Locate the cell with the specified text and output its [x, y] center coordinate. 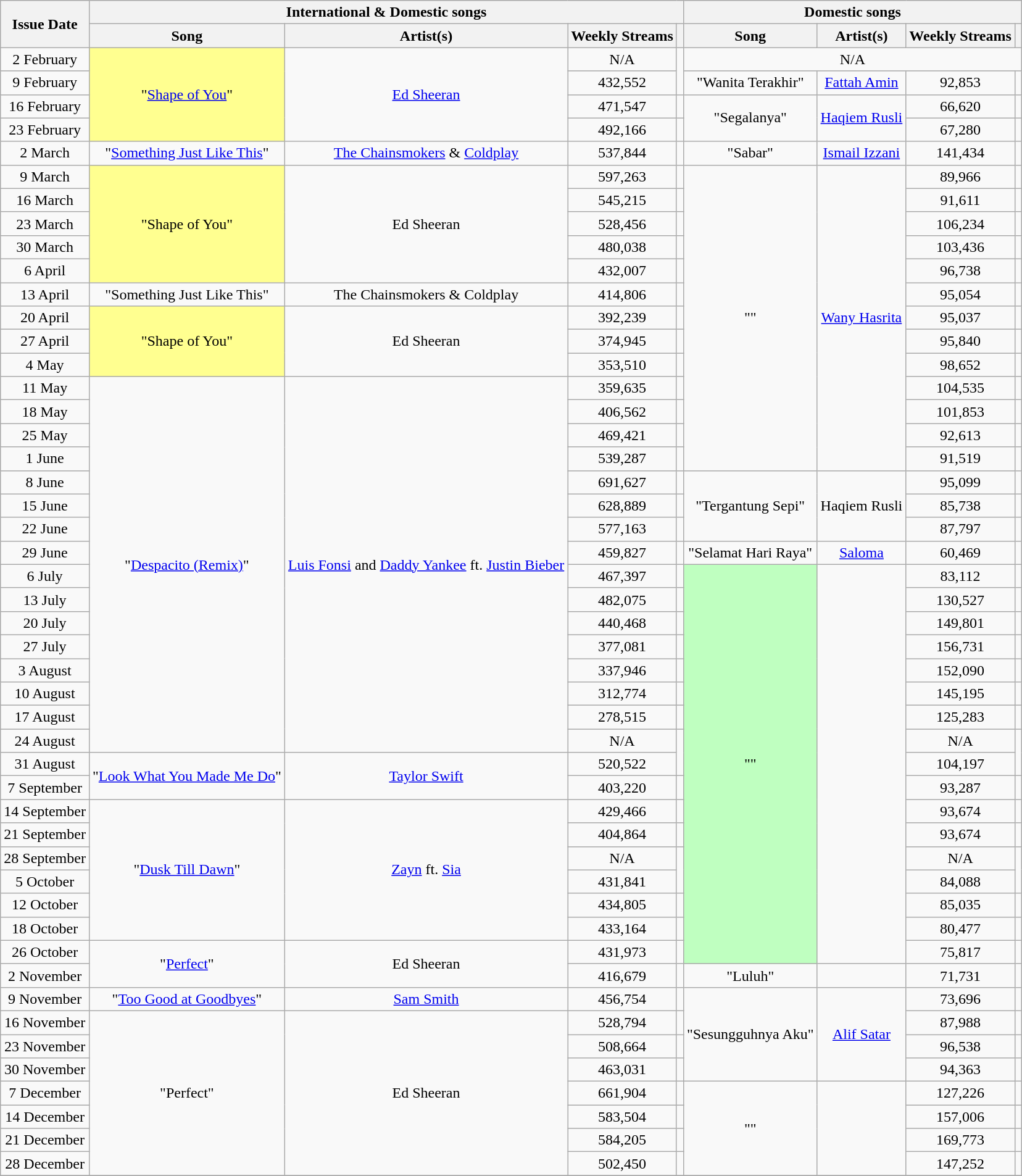
17 August [45, 717]
23 February [45, 130]
27 April [45, 341]
13 July [45, 599]
Taylor Swift [426, 776]
429,466 [622, 811]
"Look What You Made Me Do" [186, 776]
21 December [45, 1140]
71,731 [960, 975]
29 June [45, 553]
30 March [45, 247]
7 September [45, 788]
International & Domestic songs [386, 12]
27 July [45, 646]
Sam Smith [426, 999]
16 February [45, 106]
95,099 [960, 482]
23 March [45, 223]
28 September [45, 858]
20 April [45, 318]
"Too Good at Goodbyes" [186, 999]
312,774 [622, 694]
392,239 [622, 318]
545,215 [622, 200]
"Sabar" [750, 153]
95,840 [960, 341]
"Segalanya" [750, 118]
520,522 [622, 764]
414,806 [622, 294]
"Selamat Hari Raya" [750, 553]
434,805 [622, 905]
75,817 [960, 952]
433,164 [622, 928]
23 November [45, 1046]
125,283 [960, 717]
353,510 [622, 365]
577,163 [622, 529]
80,477 [960, 928]
278,515 [622, 717]
20 July [45, 623]
89,966 [960, 177]
14 December [45, 1117]
147,252 [960, 1164]
95,054 [960, 294]
130,527 [960, 599]
1 June [45, 459]
18 May [45, 412]
508,664 [622, 1046]
337,946 [622, 670]
471,547 [622, 106]
85,035 [960, 905]
9 March [45, 177]
431,973 [622, 952]
91,611 [960, 200]
"Despacito (Remix)" [186, 564]
157,006 [960, 1117]
87,797 [960, 529]
4 May [45, 365]
169,773 [960, 1140]
104,535 [960, 388]
374,945 [622, 341]
"Tergantung Sepi" [750, 506]
18 October [45, 928]
628,889 [622, 506]
469,421 [622, 435]
584,205 [622, 1140]
96,538 [960, 1046]
5 October [45, 882]
24 August [45, 741]
149,801 [960, 623]
6 July [45, 576]
492,166 [622, 130]
26 October [45, 952]
85,738 [960, 506]
16 March [45, 200]
92,853 [960, 83]
95,037 [960, 318]
691,627 [622, 482]
Zayn ft. Sia [426, 870]
25 May [45, 435]
403,220 [622, 788]
539,287 [622, 459]
7 December [45, 1093]
60,469 [960, 553]
2 February [45, 59]
"Luluh" [750, 975]
16 November [45, 1022]
106,234 [960, 223]
528,456 [622, 223]
21 September [45, 835]
15 June [45, 506]
9 February [45, 83]
22 June [45, 529]
2 November [45, 975]
459,827 [622, 553]
3 August [45, 670]
597,263 [622, 177]
92,613 [960, 435]
152,090 [960, 670]
406,562 [622, 412]
Saloma [862, 553]
537,844 [622, 153]
Issue Date [45, 24]
2 March [45, 153]
28 December [45, 1164]
8 June [45, 482]
377,081 [622, 646]
73,696 [960, 999]
Domestic songs [852, 12]
87,988 [960, 1022]
84,088 [960, 882]
98,652 [960, 365]
145,195 [960, 694]
67,280 [960, 130]
12 October [45, 905]
"Sesungguhnya Aku" [750, 1034]
14 September [45, 811]
463,031 [622, 1070]
101,853 [960, 412]
Ismail Izzani [862, 153]
30 November [45, 1070]
502,450 [622, 1164]
103,436 [960, 247]
6 April [45, 270]
482,075 [622, 599]
Alif Satar [862, 1034]
432,007 [622, 270]
Luis Fonsi and Daddy Yankee ft. Justin Bieber [426, 564]
31 August [45, 764]
104,197 [960, 764]
13 April [45, 294]
93,287 [960, 788]
Wany Hasrita [862, 317]
467,397 [622, 576]
9 November [45, 999]
10 August [45, 694]
96,738 [960, 270]
"Wanita Terakhir" [750, 83]
456,754 [622, 999]
480,038 [622, 247]
440,468 [622, 623]
127,226 [960, 1093]
528,794 [622, 1022]
66,620 [960, 106]
583,504 [622, 1117]
661,904 [622, 1093]
"Dusk Till Dawn" [186, 870]
83,112 [960, 576]
404,864 [622, 835]
432,552 [622, 83]
11 May [45, 388]
141,434 [960, 153]
431,841 [622, 882]
Fattah Amin [862, 83]
416,679 [622, 975]
91,519 [960, 459]
156,731 [960, 646]
94,363 [960, 1070]
359,635 [622, 388]
